Return the (x, y) coordinate for the center point of the cell that contains the specified text.  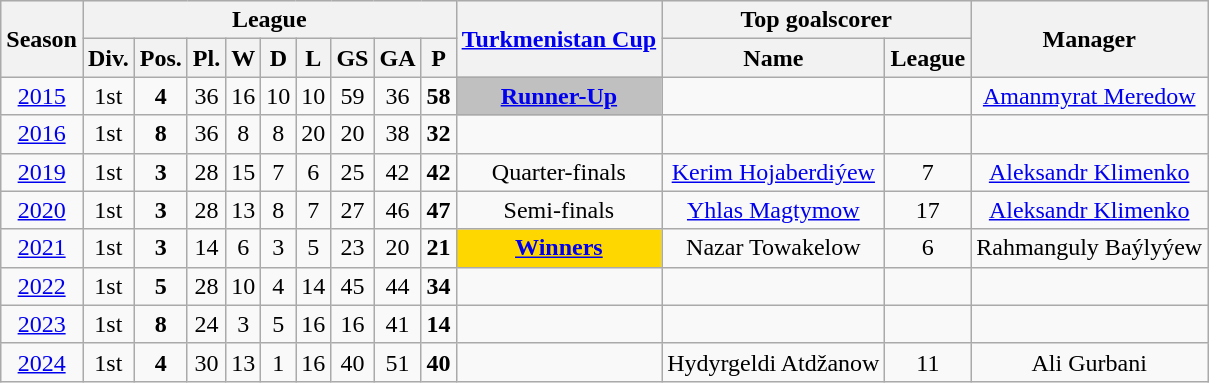
32 (438, 134)
58 (438, 96)
Rahmanguly Baýlyýew (1090, 248)
Amanmyrat Meredow (1090, 96)
Yhlas Magtymow (774, 210)
41 (398, 324)
38 (398, 134)
GS (352, 58)
44 (398, 286)
2024 (42, 362)
2020 (42, 210)
2022 (42, 286)
1 (278, 362)
46 (398, 210)
Top goalscorer (816, 20)
Manager (1090, 39)
15 (244, 172)
Hydyrgeldi Atdžanow (774, 362)
23 (352, 248)
11 (928, 362)
Kerim Hojaberdiýew (774, 172)
34 (438, 286)
51 (398, 362)
Semi-finals (559, 210)
2023 (42, 324)
D (278, 58)
17 (928, 210)
Pos. (160, 58)
Div. (108, 58)
Runner-Up (559, 96)
47 (438, 210)
GA (398, 58)
27 (352, 210)
L (314, 58)
Season (42, 39)
Winners (559, 248)
2019 (42, 172)
Pl. (206, 58)
45 (352, 286)
Ali Gurbani (1090, 362)
30 (206, 362)
25 (352, 172)
2015 (42, 96)
Quarter-finals (559, 172)
W (244, 58)
59 (352, 96)
Name (774, 58)
21 (438, 248)
2016 (42, 134)
Nazar Towakelow (774, 248)
P (438, 58)
Turkmenistan Cup (559, 39)
24 (206, 324)
2021 (42, 248)
